Output the (x, y) coordinate of the center of the cell containing the given text.  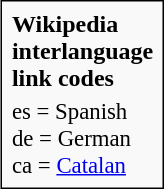
Wikipediainterlanguagelink codes (82, 51)
es = Spanishde = Germanca = Catalan (82, 138)
